Extract the [x, y] coordinate from the center of the cell holding the provided text.  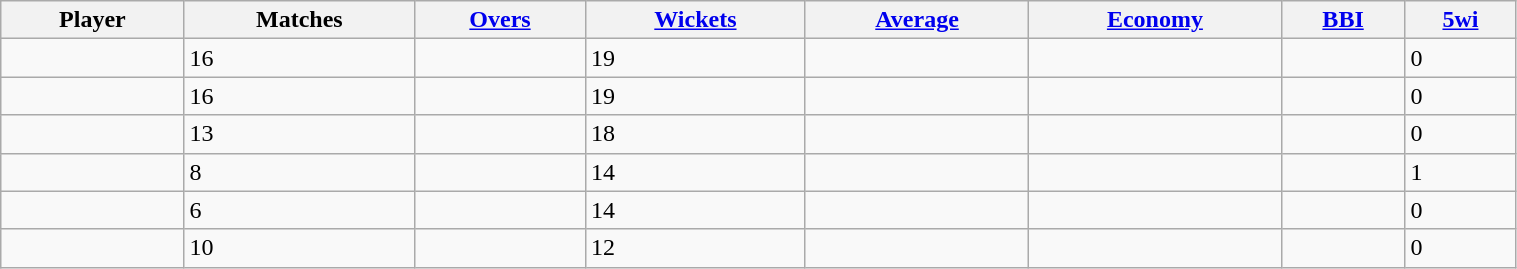
Overs [500, 20]
BBI [1343, 20]
Wickets [695, 20]
1 [1460, 172]
Player [92, 20]
13 [300, 134]
Average [916, 20]
12 [695, 248]
Matches [300, 20]
5wi [1460, 20]
8 [300, 172]
18 [695, 134]
6 [300, 210]
10 [300, 248]
Economy [1156, 20]
